Locate the cell with the specified text and output its [x, y] center coordinate. 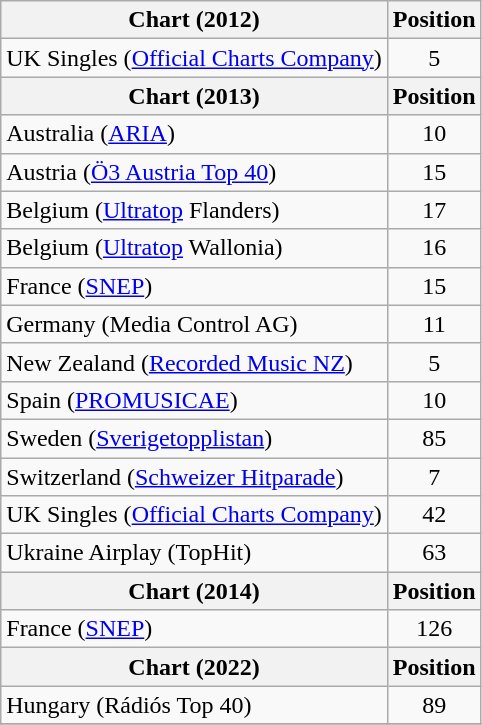
16 [434, 248]
63 [434, 553]
Chart (2014) [194, 591]
11 [434, 324]
Belgium (Ultratop Flanders) [194, 210]
Chart (2012) [194, 20]
Chart (2013) [194, 96]
Spain (PROMUSICAE) [194, 400]
17 [434, 210]
Switzerland (Schweizer Hitparade) [194, 477]
Sweden (Sverigetopplistan) [194, 438]
42 [434, 515]
85 [434, 438]
126 [434, 629]
Ukraine Airplay (TopHit) [194, 553]
Austria (Ö3 Austria Top 40) [194, 172]
Hungary (Rádiós Top 40) [194, 705]
Belgium (Ultratop Wallonia) [194, 248]
Chart (2022) [194, 667]
89 [434, 705]
7 [434, 477]
New Zealand (Recorded Music NZ) [194, 362]
Germany (Media Control AG) [194, 324]
Australia (ARIA) [194, 134]
